For the text-containing cell, return its midpoint in [X, Y] coordinate format. 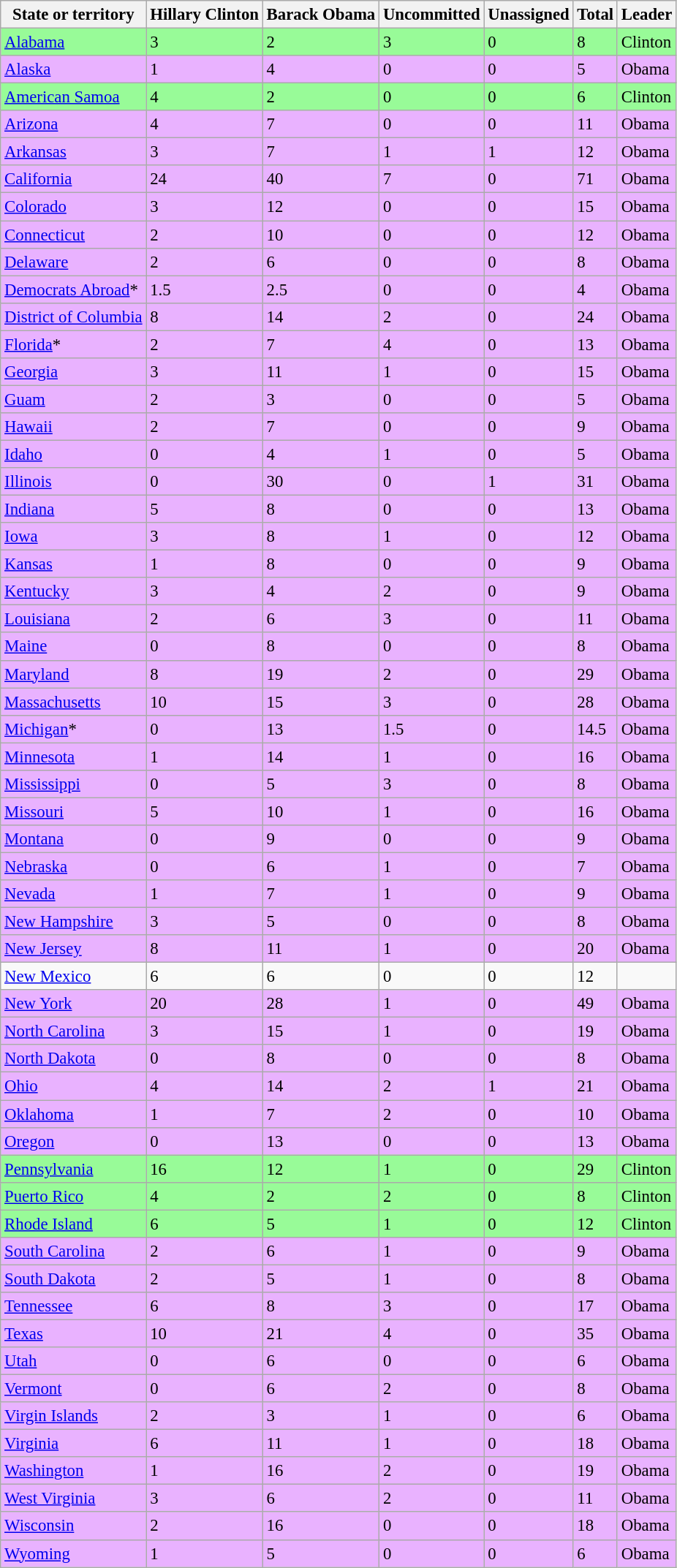
71 [595, 179]
40 [320, 179]
Florida* [73, 344]
New York [73, 1004]
Nevada [73, 894]
Texas [73, 1333]
Virginia [73, 1444]
Barack Obama [320, 15]
Indiana [73, 510]
Hillary Clinton [205, 15]
Total [595, 15]
Missouri [73, 811]
Mississippi [73, 784]
Rhode Island [73, 1224]
Massachusetts [73, 702]
Georgia [73, 372]
Uncommitted [431, 15]
Kansas [73, 564]
New Hampshire [73, 922]
Maine [73, 647]
West Virginia [73, 1499]
Guam [73, 399]
Connecticut [73, 235]
2.5 [320, 289]
American Samoa [73, 97]
Oklahoma [73, 1114]
Louisiana [73, 619]
New Mexico [73, 977]
Vermont [73, 1389]
Alabama [73, 42]
South Dakota [73, 1279]
Washington [73, 1471]
North Carolina [73, 1031]
Wisconsin [73, 1526]
Delaware [73, 262]
Wyoming [73, 1553]
Minnesota [73, 757]
South Carolina [73, 1251]
Pennsylvania [73, 1169]
Puerto Rico [73, 1196]
49 [595, 1004]
California [73, 179]
Oregon [73, 1141]
17 [595, 1306]
Utah [73, 1361]
Democrats Abroad* [73, 289]
Montana [73, 839]
Virgin Islands [73, 1416]
Colorado [73, 207]
Unassigned [529, 15]
Nebraska [73, 866]
State or territory [73, 15]
Alaska [73, 69]
Arkansas [73, 152]
Illinois [73, 482]
Hawaii [73, 427]
District of Columbia [73, 317]
Leader [646, 15]
Ohio [73, 1086]
Maryland [73, 674]
Iowa [73, 537]
30 [320, 482]
Arizona [73, 124]
Kentucky [73, 591]
Idaho [73, 454]
14.5 [595, 729]
31 [595, 482]
35 [595, 1333]
New Jersey [73, 949]
North Dakota [73, 1059]
Tennessee [73, 1306]
Michigan* [73, 729]
